Scan for the cell matching the given text and deliver its (x, y) coordinate at center. 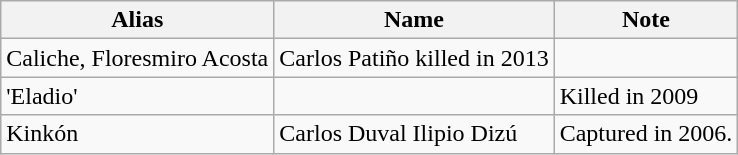
Captured in 2006. (646, 134)
Alias (138, 20)
Killed in 2009 (646, 96)
Carlos Duval Ilipio Dizú (414, 134)
Name (414, 20)
Note (646, 20)
'Eladio' (138, 96)
Kinkón (138, 134)
Carlos Patiño killed in 2013 (414, 58)
Caliche, Floresmiro Acosta (138, 58)
